Provide the (x, y) coordinate of the cell's center where the given text is located.  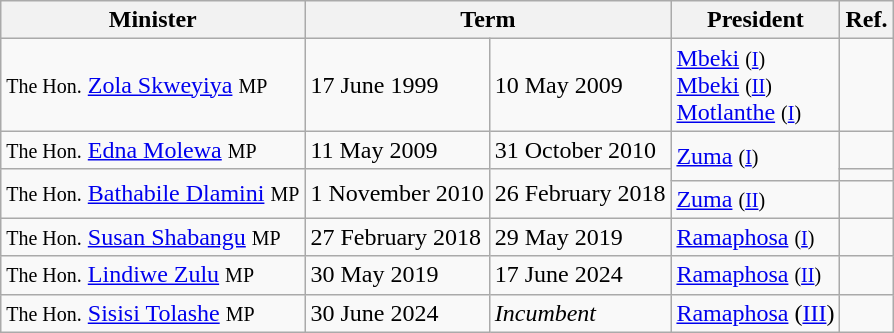
Term (488, 20)
1 November 2010 (397, 194)
Zuma (I) (756, 156)
Incumbent (580, 313)
30 June 2024 (397, 313)
11 May 2009 (397, 150)
Ref. (866, 20)
Zuma (II) (756, 199)
The Hon. Susan Shabangu MP (153, 237)
Ramaphosa (I) (756, 237)
The Hon. Lindiwe Zulu MP (153, 275)
10 May 2009 (580, 85)
17 June 1999 (397, 85)
27 February 2018 (397, 237)
The Hon. Edna Molewa MP (153, 150)
17 June 2024 (580, 275)
Mbeki (I)Mbeki (II)Motlanthe (I) (756, 85)
The Hon. Sisisi Tolashe MP (153, 313)
Ramaphosa (II) (756, 275)
The Hon. Bathabile Dlamini MP (153, 194)
Minister (153, 20)
President (756, 20)
26 February 2018 (580, 194)
The Hon. Zola Skweyiya MP (153, 85)
31 October 2010 (580, 150)
Ramaphosa (III) (756, 313)
29 May 2019 (580, 237)
30 May 2019 (397, 275)
